Return the [X, Y] coordinate for the center point of the cell that contains the specified text.  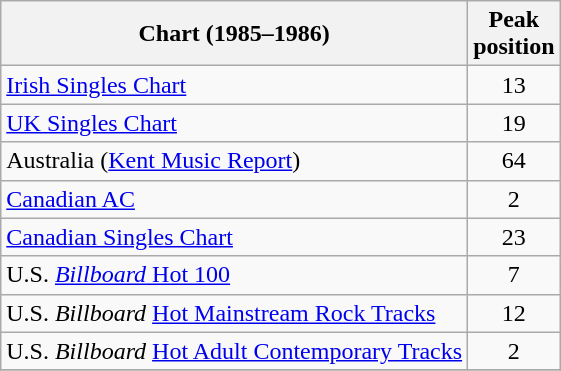
UK Singles Chart [234, 123]
13 [514, 85]
Irish Singles Chart [234, 85]
Canadian AC [234, 199]
23 [514, 237]
Canadian Singles Chart [234, 237]
U.S. Billboard Hot Adult Contemporary Tracks [234, 351]
U.S. Billboard Hot Mainstream Rock Tracks [234, 313]
U.S. Billboard Hot 100 [234, 275]
19 [514, 123]
Australia (Kent Music Report) [234, 161]
12 [514, 313]
Chart (1985–1986) [234, 34]
7 [514, 275]
64 [514, 161]
Peakposition [514, 34]
